Capture the cell that displays the provided text and extract its (x, y) central coordinate. 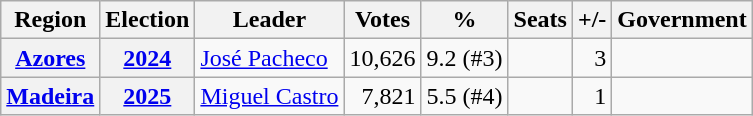
2025 (148, 96)
Leader (270, 20)
Election (148, 20)
Seats (540, 20)
10,626 (382, 58)
9.2 (#3) (464, 58)
+/- (592, 20)
5.5 (#4) (464, 96)
% (464, 20)
Madeira (50, 96)
3 (592, 58)
Azores (50, 58)
Votes (382, 20)
1 (592, 96)
7,821 (382, 96)
Miguel Castro (270, 96)
José Pacheco (270, 58)
Region (50, 20)
Government (682, 20)
2024 (148, 58)
